Search for the cell housing the specified text and yield its (x, y) center coordinate. 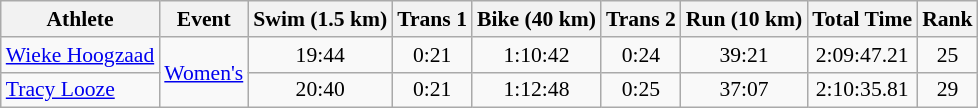
Athlete (80, 19)
1:10:42 (536, 55)
Tracy Looze (80, 90)
Bike (40 km) (536, 19)
Women's (204, 72)
1:12:48 (536, 90)
29 (948, 90)
37:07 (744, 90)
Trans 1 (432, 19)
20:40 (320, 90)
2:09:47.21 (862, 55)
19:44 (320, 55)
0:24 (641, 55)
0:25 (641, 90)
Wieke Hoogzaad (80, 55)
Run (10 km) (744, 19)
Rank (948, 19)
25 (948, 55)
Total Time (862, 19)
39:21 (744, 55)
Event (204, 19)
Trans 2 (641, 19)
Swim (1.5 km) (320, 19)
2:10:35.81 (862, 90)
